Return the [X, Y] coordinate for the center point of the cell that contains the specified text.  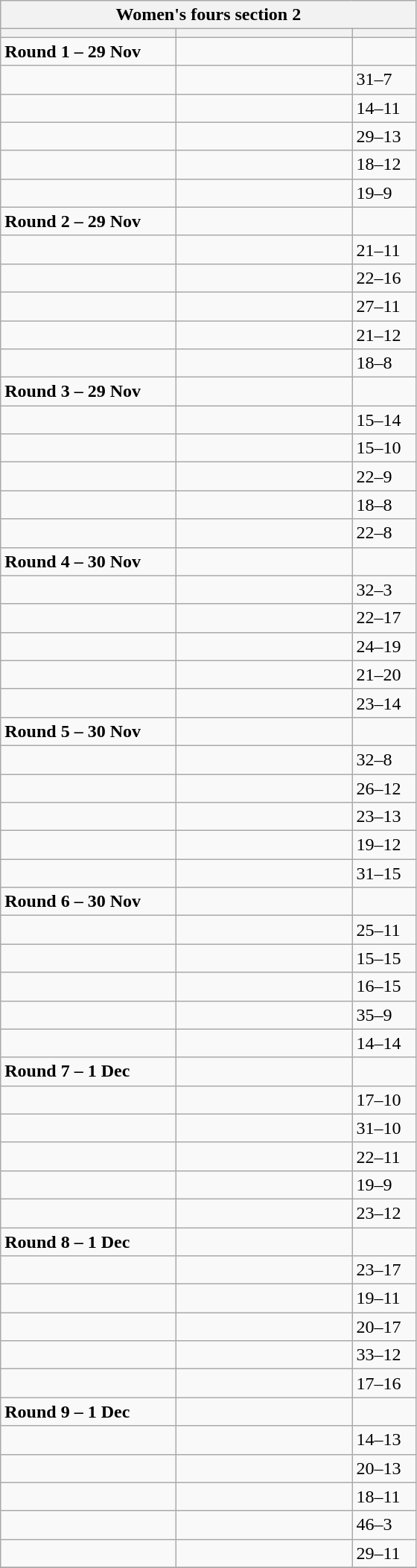
21–12 [384, 334]
29–11 [384, 1553]
32–8 [384, 759]
22–17 [384, 618]
Round 1 – 29 Nov [89, 51]
22–9 [384, 477]
20–17 [384, 1327]
23–17 [384, 1270]
33–12 [384, 1355]
Round 9 – 1 Dec [89, 1412]
21–11 [384, 249]
Women's fours section 2 [208, 15]
31–15 [384, 873]
Round 6 – 30 Nov [89, 902]
20–13 [384, 1468]
18–12 [384, 165]
31–10 [384, 1128]
24–19 [384, 646]
23–14 [384, 703]
46–3 [384, 1525]
19–11 [384, 1298]
18–11 [384, 1497]
Round 3 – 29 Nov [89, 392]
15–15 [384, 958]
17–16 [384, 1383]
14–13 [384, 1440]
23–12 [384, 1213]
17–10 [384, 1100]
35–9 [384, 1015]
32–3 [384, 590]
31–7 [384, 80]
15–14 [384, 420]
Round 8 – 1 Dec [89, 1241]
15–10 [384, 448]
Round 4 – 30 Nov [89, 561]
Round 5 – 30 Nov [89, 731]
Round 7 – 1 Dec [89, 1071]
21–20 [384, 675]
14–14 [384, 1043]
23–13 [384, 817]
29–13 [384, 136]
27–11 [384, 306]
22–11 [384, 1156]
22–8 [384, 533]
16–15 [384, 987]
25–11 [384, 930]
26–12 [384, 788]
19–12 [384, 845]
14–11 [384, 108]
Round 2 – 29 Nov [89, 221]
22–16 [384, 278]
